Detect which cell encompasses the target text, then output its [X, Y] center coordinate. 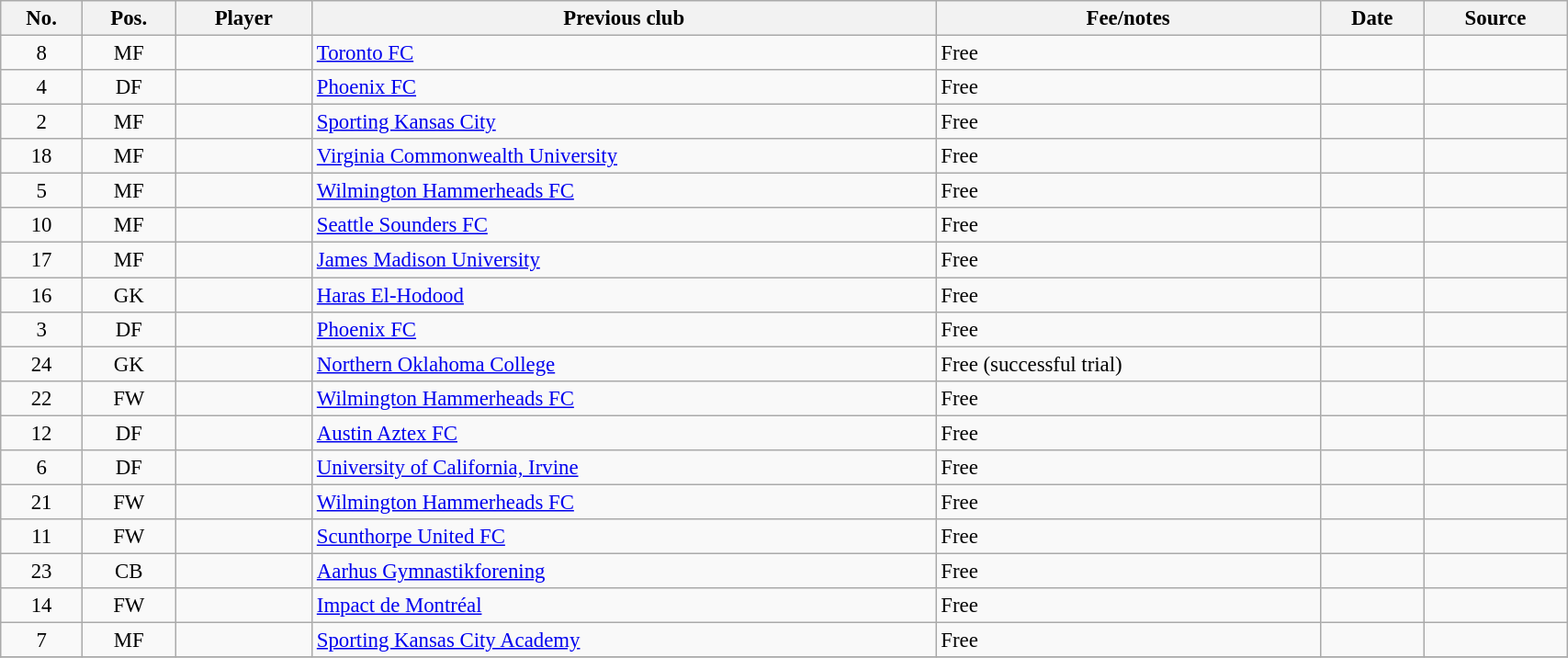
23 [42, 571]
17 [42, 260]
Toronto FC [625, 53]
Pos. [129, 18]
Fee/notes [1128, 18]
18 [42, 156]
University of California, Irvine [625, 468]
Source [1495, 18]
No. [42, 18]
Seattle Sounders FC [625, 225]
24 [42, 364]
4 [42, 87]
Haras El-Hodood [625, 295]
Previous club [625, 18]
Free (successful trial) [1128, 364]
James Madison University [625, 260]
Scunthorpe United FC [625, 537]
3 [42, 329]
CB [129, 571]
Aarhus Gymnastikforening [625, 571]
5 [42, 191]
10 [42, 225]
16 [42, 295]
Northern Oklahoma College [625, 364]
Impact de Montréal [625, 606]
6 [42, 468]
8 [42, 53]
22 [42, 398]
Date [1372, 18]
Austin Aztex FC [625, 433]
Player [244, 18]
Virginia Commonwealth University [625, 156]
12 [42, 433]
11 [42, 537]
Sporting Kansas City Academy [625, 641]
7 [42, 641]
14 [42, 606]
2 [42, 122]
21 [42, 502]
Sporting Kansas City [625, 122]
